Capture the cell that displays the provided text and extract its [X, Y] central coordinate. 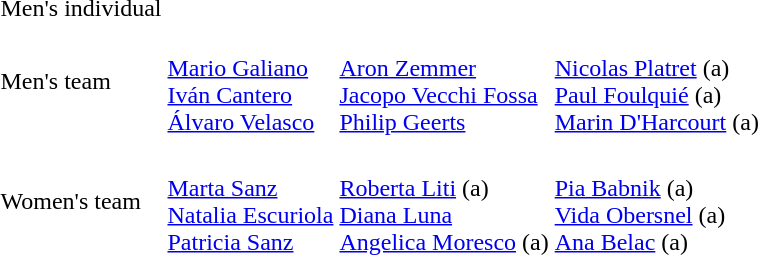
Mario GalianoIván CanteroÁlvaro Velasco [250, 82]
Aron ZemmerJacopo Vecchi FossaPhilip Geerts [444, 82]
